Locate the cell with the specified text and output its (X, Y) center coordinate. 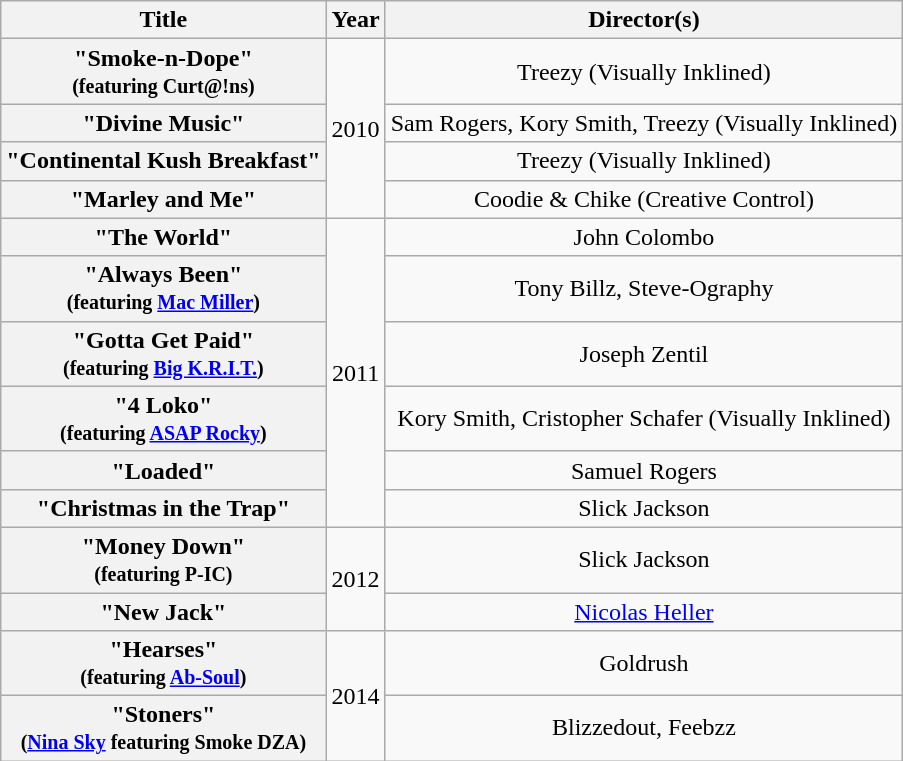
Tony Billz, Steve-Ography (644, 288)
Kory Smith, Cristopher Schafer (Visually Inklined) (644, 418)
Year (356, 20)
Samuel Rogers (644, 470)
Coodie & Chike (Creative Control) (644, 199)
2010 (356, 128)
2011 (356, 372)
"Continental Kush Breakfast" (164, 161)
"Smoke-n-Dope"(featuring Curt@!ns) (164, 72)
Goldrush (644, 664)
"Loaded" (164, 470)
"Marley and Me" (164, 199)
Director(s) (644, 20)
"Stoners"(Nina Sky featuring Smoke DZA) (164, 728)
"Gotta Get Paid"(featuring Big K.R.I.T.) (164, 354)
2012 (356, 578)
"Christmas in the Trap" (164, 508)
Blizzedout, Feebzz (644, 728)
2014 (356, 696)
"Money Down"(featuring P-IC) (164, 560)
"Always Been"(featuring Mac Miller) (164, 288)
Nicolas Heller (644, 611)
"4 Loko"(featuring ASAP Rocky) (164, 418)
"Divine Music" (164, 123)
Sam Rogers, Kory Smith, Treezy (Visually Inklined) (644, 123)
"New Jack" (164, 611)
"The World" (164, 237)
John Colombo (644, 237)
Joseph Zentil (644, 354)
Title (164, 20)
"Hearses"(featuring Ab-Soul) (164, 664)
